From the cell containing the given text, extract its center point as (x, y) coordinate. 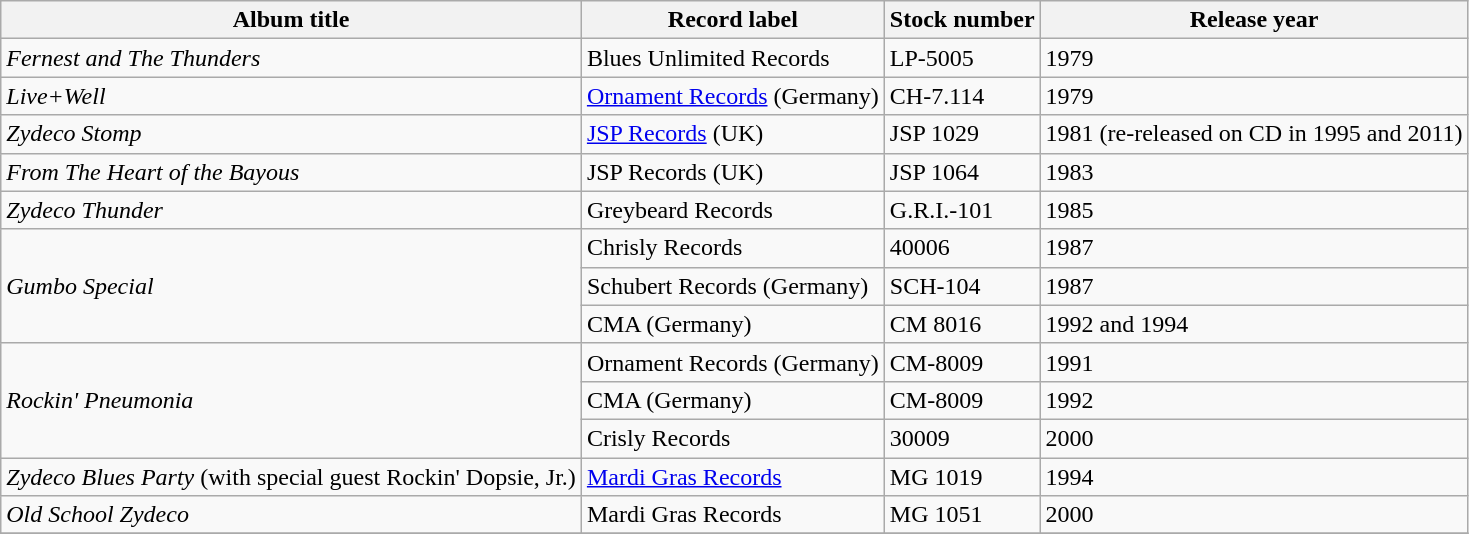
1992 (1254, 400)
Schubert Records (Germany) (732, 286)
Record label (732, 20)
Release year (1254, 20)
LP-5005 (962, 58)
Old School Zydeco (292, 515)
40006 (962, 248)
Stock number (962, 20)
1985 (1254, 210)
Zydeco Stomp (292, 134)
JSP 1029 (962, 134)
1991 (1254, 362)
30009 (962, 438)
Zydeco Blues Party (with special guest Rockin' Dopsie, Jr.) (292, 477)
Gumbo Special (292, 286)
MG 1051 (962, 515)
SCH-104 (962, 286)
Fernest and The Thunders (292, 58)
Greybeard Records (732, 210)
JSP 1064 (962, 172)
From The Heart of the Bayous (292, 172)
1994 (1254, 477)
Zydeco Thunder (292, 210)
Album title (292, 20)
G.R.I.-101 (962, 210)
Crisly Records (732, 438)
1981 (re-released on CD in 1995 and 2011) (1254, 134)
CM 8016 (962, 324)
1992 and 1994 (1254, 324)
1983 (1254, 172)
MG 1019 (962, 477)
Chrisly Records (732, 248)
CH-7.114 (962, 96)
Blues Unlimited Records (732, 58)
Live+Well (292, 96)
Rockin' Pneumonia (292, 400)
